Return [X, Y] of the center of cell containing provided text 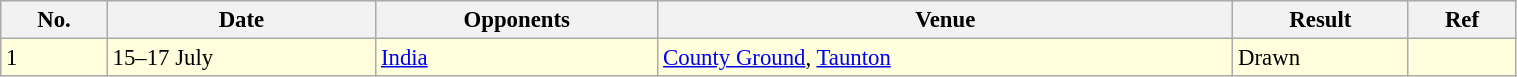
Drawn [1320, 58]
Opponents [517, 20]
County Ground, Taunton [946, 58]
1 [54, 58]
No. [54, 20]
15–17 July [241, 58]
Ref [1462, 20]
India [517, 58]
Venue [946, 20]
Result [1320, 20]
Date [241, 20]
